Return the (x, y) coordinate for the center point of the cell that contains the specified text.  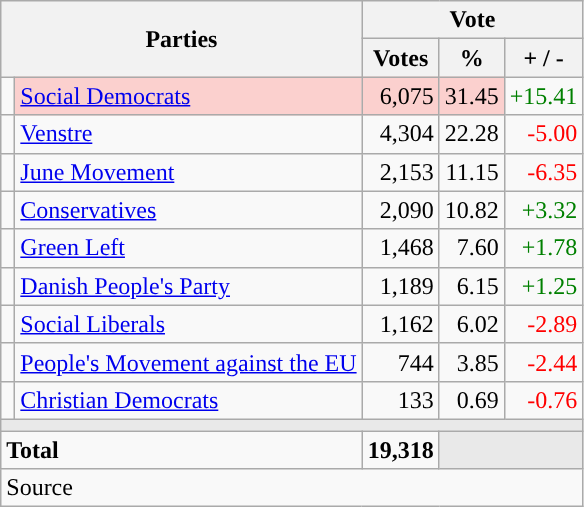
4,304 (400, 134)
Green Left (188, 248)
Social Democrats (188, 96)
Social Liberals (188, 324)
1,189 (400, 286)
1,162 (400, 324)
Parties (182, 39)
1,468 (400, 248)
-2.44 (544, 362)
Christian Democrats (188, 400)
Total (182, 449)
Danish People's Party (188, 286)
22.28 (472, 134)
Votes (400, 58)
6.15 (472, 286)
Source (292, 488)
-6.35 (544, 172)
Venstre (188, 134)
+15.41 (544, 96)
-0.76 (544, 400)
11.15 (472, 172)
133 (400, 400)
6.02 (472, 324)
June Movement (188, 172)
7.60 (472, 248)
31.45 (472, 96)
% (472, 58)
-5.00 (544, 134)
0.69 (472, 400)
Vote (472, 20)
+3.32 (544, 210)
19,318 (400, 449)
+ / - (544, 58)
744 (400, 362)
3.85 (472, 362)
+1.25 (544, 286)
People's Movement against the EU (188, 362)
Conservatives (188, 210)
+1.78 (544, 248)
-2.89 (544, 324)
10.82 (472, 210)
6,075 (400, 96)
2,090 (400, 210)
2,153 (400, 172)
